Identify which cell holds the provided text, then report its [X, Y] central coordinate. 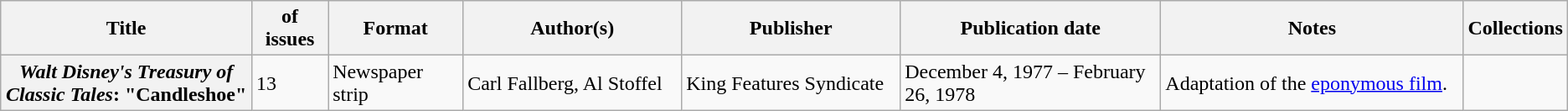
Publication date [1030, 29]
Carl Fallberg, Al Stoffel [573, 82]
Author(s) [573, 29]
King Features Syndicate [791, 82]
Newspaper strip [395, 82]
Format [395, 29]
13 [290, 82]
of issues [290, 29]
Walt Disney's Treasury of Classic Tales: "Candleshoe" [126, 82]
Notes [1312, 29]
Adaptation of the eponymous film. [1312, 82]
Publisher [791, 29]
December 4, 1977 – February 26, 1978 [1030, 82]
Title [126, 29]
Collections [1515, 29]
